From the cell containing the given text, extract its center point as (X, Y) coordinate. 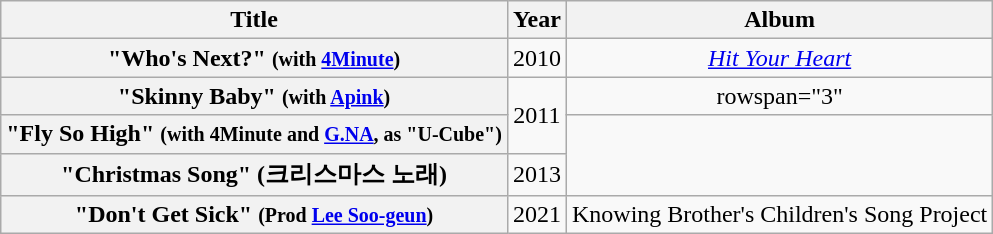
rowspan="3" (779, 96)
2021 (536, 215)
2010 (536, 58)
"Who's Next?" (with 4Minute) (254, 58)
Knowing Brother's Children's Song Project (779, 215)
"Christmas Song" (크리스마스 노래) (254, 174)
2011 (536, 115)
Hit Your Heart (779, 58)
Title (254, 20)
Album (779, 20)
"Fly So High" (with 4Minute and G.NA, as "U-Cube") (254, 134)
"Don't Get Sick" (Prod Lee Soo-geun) (254, 215)
Year (536, 20)
2013 (536, 174)
"Skinny Baby" (with Apink) (254, 96)
